Identify which cell holds the provided text, then report its [x, y] central coordinate. 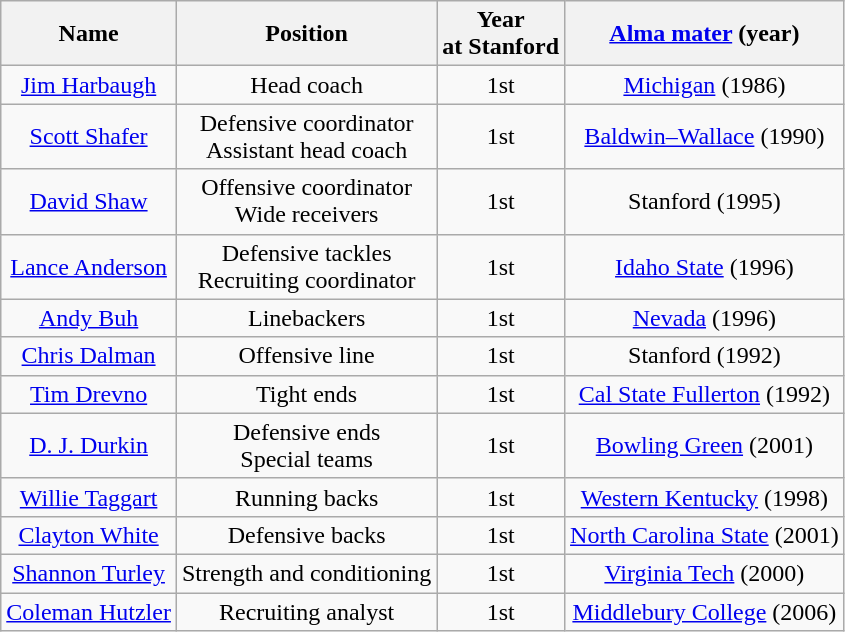
Idaho State (1996) [705, 266]
Linebackers [306, 318]
Alma mater (year) [705, 34]
David Shaw [89, 202]
Clayton White [89, 535]
Baldwin–Wallace (1990) [705, 136]
Cal State Fullerton (1992) [705, 394]
North Carolina State (2001) [705, 535]
Willie Taggart [89, 497]
Nevada (1996) [705, 318]
D. J. Durkin [89, 446]
Offensive line [306, 356]
Tim Drevno [89, 394]
Scott Shafer [89, 136]
Name [89, 34]
Michigan (1986) [705, 85]
Andy Buh [89, 318]
Virginia Tech (2000) [705, 573]
Lance Anderson [89, 266]
Running backs [306, 497]
Recruiting analyst [306, 611]
Bowling Green (2001) [705, 446]
Defensive tacklesRecruiting coordinator [306, 266]
Chris Dalman [89, 356]
Stanford (1992) [705, 356]
Shannon Turley [89, 573]
Offensive coordinatorWide receivers [306, 202]
Jim Harbaugh [89, 85]
Western Kentucky (1998) [705, 497]
Defensive endsSpecial teams [306, 446]
Stanford (1995) [705, 202]
Coleman Hutzler [89, 611]
Yearat Stanford [501, 34]
Position [306, 34]
Head coach [306, 85]
Defensive coordinatorAssistant head coach [306, 136]
Defensive backs [306, 535]
Tight ends [306, 394]
Strength and conditioning [306, 573]
Middlebury College (2006) [705, 611]
